Search for the cell housing the specified text and yield its [x, y] center coordinate. 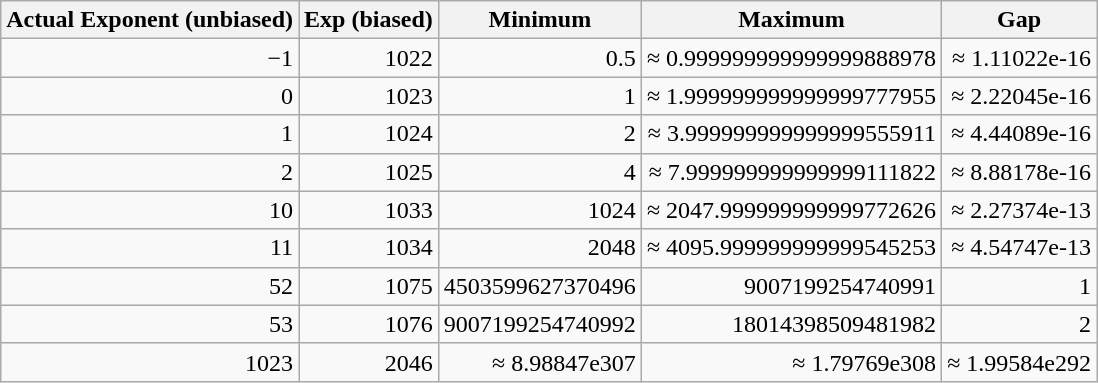
≈ 4095.999999999999545253 [791, 248]
≈ 0.999999999999999888978 [791, 58]
9007199254740992 [540, 324]
1034 [369, 248]
≈ 8.98847e307 [540, 362]
≈ 2047.999999999999772626 [791, 210]
≈ 2.27374e-13 [1020, 210]
≈ 3.999999999999999555911 [791, 134]
0.5 [540, 58]
18014398509481982 [791, 324]
1033 [369, 210]
2046 [369, 362]
10 [150, 210]
≈ 1.999999999999999777955 [791, 96]
−1 [150, 58]
Gap [1020, 20]
0 [150, 96]
≈ 1.11022e-16 [1020, 58]
1076 [369, 324]
1025 [369, 172]
≈ 2.22045e-16 [1020, 96]
53 [150, 324]
Exp (biased) [369, 20]
≈ 8.88178e-16 [1020, 172]
≈ 1.79769e308 [791, 362]
2048 [540, 248]
1022 [369, 58]
1075 [369, 286]
≈ 4.44089e-16 [1020, 134]
Maximum [791, 20]
9007199254740991 [791, 286]
≈ 7.999999999999999111822 [791, 172]
52 [150, 286]
≈ 1.99584e292 [1020, 362]
Minimum [540, 20]
4 [540, 172]
Actual Exponent (unbiased) [150, 20]
≈ 4.54747e-13 [1020, 248]
4503599627370496 [540, 286]
11 [150, 248]
